Find where the given text appears and provide that cell's center as (X, Y) coordinate. 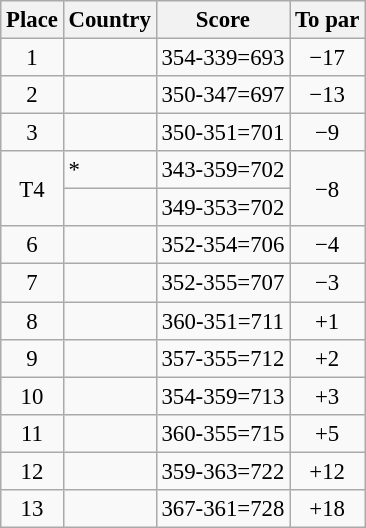
1 (32, 58)
352-355=707 (223, 283)
3 (32, 133)
367-361=728 (223, 509)
Score (223, 20)
350-351=701 (223, 133)
+5 (328, 433)
+12 (328, 471)
343-359=702 (223, 170)
−9 (328, 133)
9 (32, 358)
359-363=722 (223, 471)
350-347=697 (223, 95)
13 (32, 509)
To par (328, 20)
−17 (328, 58)
2 (32, 95)
354-339=693 (223, 58)
+3 (328, 396)
11 (32, 433)
349-353=702 (223, 208)
360-355=715 (223, 433)
−13 (328, 95)
+1 (328, 321)
* (110, 170)
+2 (328, 358)
7 (32, 283)
357-355=712 (223, 358)
−8 (328, 188)
352-354=706 (223, 245)
−3 (328, 283)
−4 (328, 245)
360-351=711 (223, 321)
+18 (328, 509)
10 (32, 396)
T4 (32, 188)
8 (32, 321)
Country (110, 20)
354-359=713 (223, 396)
12 (32, 471)
Place (32, 20)
6 (32, 245)
